For the text-containing cell, return its midpoint in (X, Y) coordinate format. 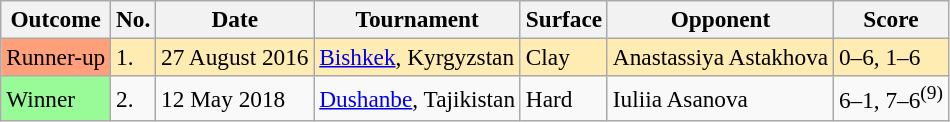
Opponent (720, 19)
No. (134, 19)
Score (892, 19)
6–1, 7–6(9) (892, 98)
Hard (564, 98)
12 May 2018 (235, 98)
Runner-up (56, 57)
Date (235, 19)
Surface (564, 19)
0–6, 1–6 (892, 57)
Dushanbe, Tajikistan (418, 98)
Tournament (418, 19)
Iuliia Asanova (720, 98)
27 August 2016 (235, 57)
Outcome (56, 19)
Anastassiya Astakhova (720, 57)
Clay (564, 57)
2. (134, 98)
1. (134, 57)
Bishkek, Kyrgyzstan (418, 57)
Winner (56, 98)
